Extract the [x, y] coordinate from the center of the cell holding the provided text.  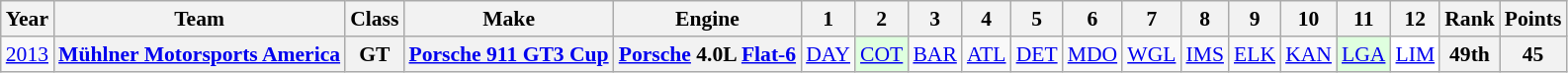
IMS [1204, 54]
DAY [828, 54]
2 [882, 19]
BAR [935, 54]
Class [374, 19]
49th [1469, 54]
KAN [1309, 54]
ATL [987, 54]
Mühlner Motorsports America [200, 54]
Rank [1469, 19]
WGL [1151, 54]
12 [1415, 19]
LGA [1363, 54]
LIM [1415, 54]
2013 [28, 54]
6 [1093, 19]
8 [1204, 19]
MDO [1093, 54]
Porsche 911 GT3 Cup [508, 54]
1 [828, 19]
Porsche 4.0L Flat-6 [708, 54]
DET [1037, 54]
Points [1533, 19]
GT [374, 54]
7 [1151, 19]
11 [1363, 19]
Year [28, 19]
Make [508, 19]
Engine [708, 19]
45 [1533, 54]
5 [1037, 19]
Team [200, 19]
4 [987, 19]
9 [1255, 19]
COT [882, 54]
ELK [1255, 54]
10 [1309, 19]
3 [935, 19]
